Provide the [x, y] coordinate of the cell's center where the given text is located.  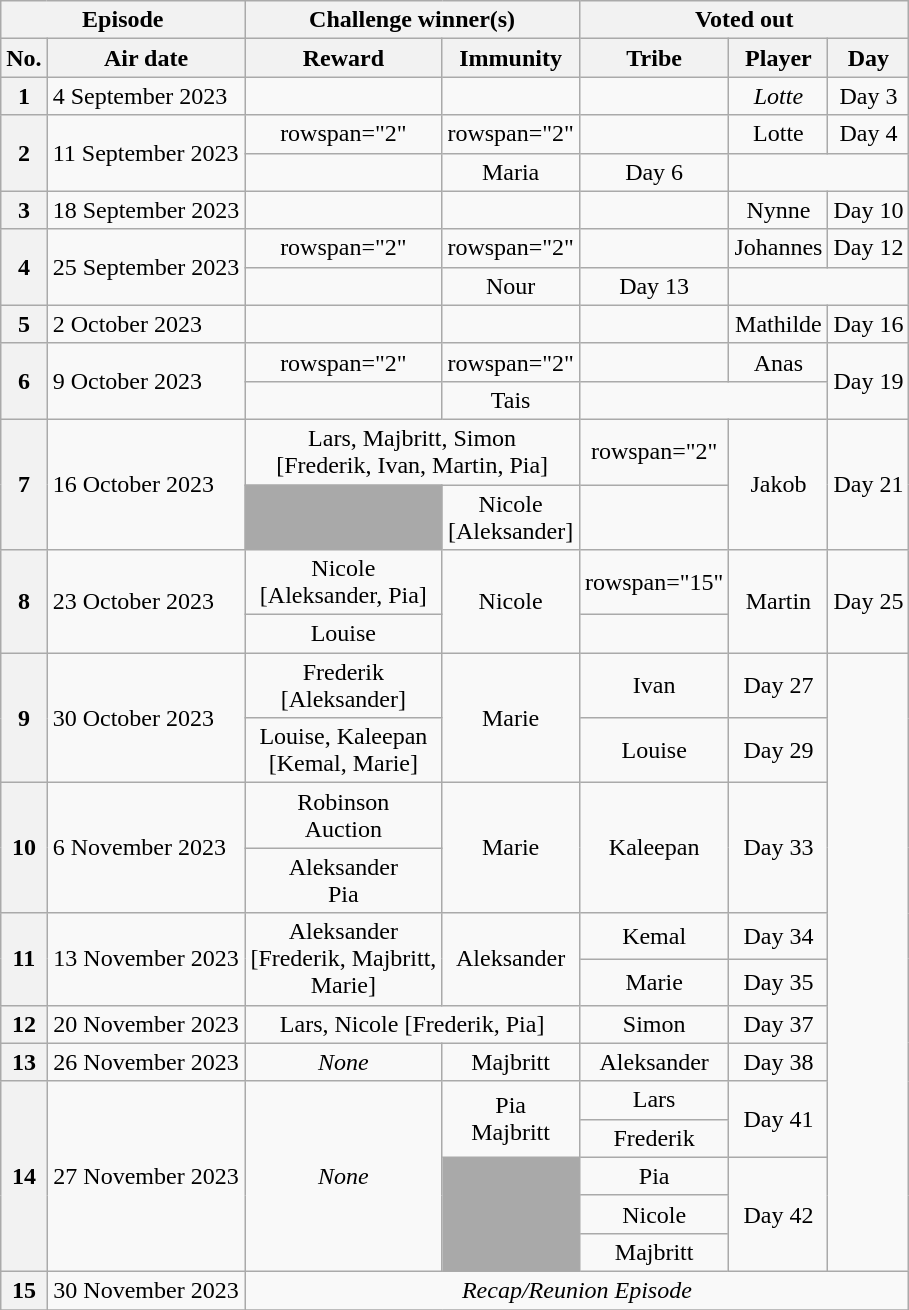
rowspan="15" [654, 582]
2 October 2023 [146, 324]
Lars [654, 1100]
Day 19 [868, 381]
Day 6 [654, 172]
Player [778, 58]
Lars, Majbritt, Simon[Frederik, Ivan, Martin, Pia] [412, 452]
Johannes [778, 248]
Day 4 [868, 134]
25 September 2023 [146, 267]
23 October 2023 [146, 602]
9 October 2023 [146, 381]
Day 37 [778, 1024]
Kemal [654, 936]
Anas [778, 362]
Tais [511, 400]
Mathilde [778, 324]
Challenge winner(s) [412, 20]
15 [24, 1290]
Day 33 [778, 848]
30 October 2023 [146, 718]
Nicole[Aleksander] [511, 516]
No. [24, 58]
Day 12 [868, 248]
Nour [511, 286]
Ivan [654, 686]
11 September 2023 [146, 153]
Air date [146, 58]
Day 16 [868, 324]
Day 25 [868, 602]
1 [24, 96]
Kaleepan [654, 848]
Jakob [778, 484]
6 November 2023 [146, 848]
Day 38 [778, 1062]
Frederik [654, 1138]
Day 29 [778, 750]
13 November 2023 [146, 959]
Louise, Kaleepan[Kemal, Marie] [344, 750]
13 [24, 1062]
10 [24, 848]
12 [24, 1024]
PiaMajbritt [511, 1119]
Reward [344, 58]
Lars, Nicole [Frederik, Pia] [412, 1024]
Immunity [511, 58]
Episode [123, 20]
30 November 2023 [146, 1290]
16 October 2023 [146, 484]
Nicole[Aleksander, Pia] [344, 582]
Day 27 [778, 686]
20 November 2023 [146, 1024]
Martin [778, 602]
2 [24, 153]
4 [24, 267]
11 [24, 959]
Pia [654, 1176]
5 [24, 324]
Voted out [744, 20]
Day 35 [778, 982]
Tribe [654, 58]
9 [24, 718]
3 [24, 210]
Day 34 [778, 936]
26 November 2023 [146, 1062]
RobinsonAuction [344, 816]
27 November 2023 [146, 1176]
Day 42 [778, 1214]
4 September 2023 [146, 96]
Frederik[Aleksander] [344, 686]
Day 10 [868, 210]
18 September 2023 [146, 210]
Day 13 [654, 286]
AleksanderPia [344, 880]
Nynne [778, 210]
Day 3 [868, 96]
Day 21 [868, 484]
Maria [511, 172]
6 [24, 381]
7 [24, 484]
14 [24, 1176]
8 [24, 602]
Day [868, 58]
Aleksander[Frederik, Majbritt,Marie] [344, 959]
Recap/Reunion Episode [577, 1290]
Simon [654, 1024]
Day 41 [778, 1119]
